Capture the cell that displays the provided text and extract its (X, Y) central coordinate. 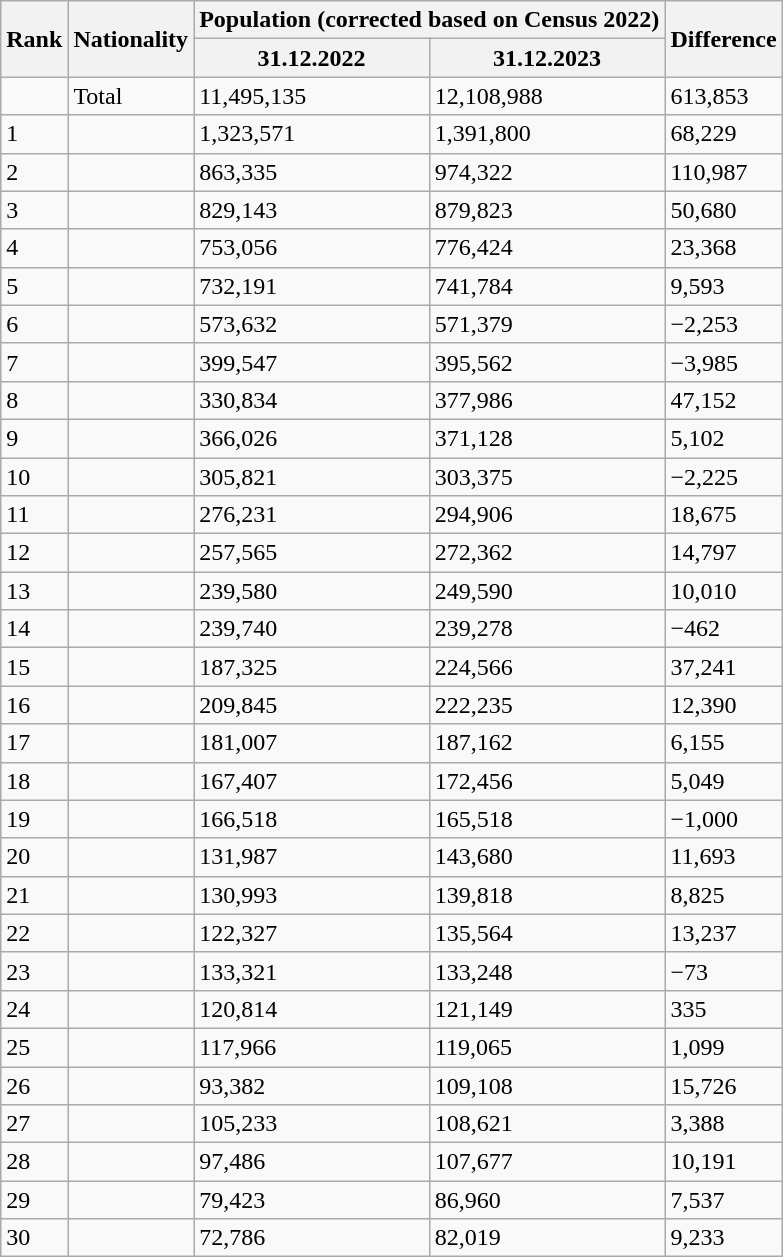
117,966 (312, 1047)
37,241 (724, 667)
Population (corrected based on Census 2022) (430, 20)
133,248 (547, 971)
23 (34, 971)
239,278 (547, 629)
4 (34, 248)
167,407 (312, 781)
399,547 (312, 362)
257,565 (312, 553)
Rank (34, 39)
16 (34, 705)
7 (34, 362)
10,010 (724, 591)
31.12.2022 (312, 58)
222,235 (547, 705)
187,325 (312, 667)
79,423 (312, 1200)
829,143 (312, 210)
12,108,988 (547, 96)
8 (34, 400)
366,026 (312, 438)
23,368 (724, 248)
47,152 (724, 400)
14,797 (724, 553)
732,191 (312, 286)
1,099 (724, 1047)
107,677 (547, 1162)
97,486 (312, 1162)
26 (34, 1085)
−3,985 (724, 362)
172,456 (547, 781)
573,632 (312, 324)
3,388 (724, 1124)
131,987 (312, 857)
29 (34, 1200)
18,675 (724, 515)
28 (34, 1162)
5,102 (724, 438)
Nationality (131, 39)
119,065 (547, 1047)
122,327 (312, 933)
31.12.2023 (547, 58)
272,362 (547, 553)
13,237 (724, 933)
10 (34, 477)
9 (34, 438)
13 (34, 591)
133,321 (312, 971)
93,382 (312, 1085)
571,379 (547, 324)
166,518 (312, 819)
Difference (724, 39)
330,834 (312, 400)
15,726 (724, 1085)
19 (34, 819)
Total (131, 96)
22 (34, 933)
27 (34, 1124)
165,518 (547, 819)
−462 (724, 629)
121,149 (547, 1009)
−2,253 (724, 324)
20 (34, 857)
2 (34, 172)
17 (34, 743)
371,128 (547, 438)
6 (34, 324)
741,784 (547, 286)
11,495,135 (312, 96)
86,960 (547, 1200)
8,825 (724, 895)
5,049 (724, 781)
30 (34, 1238)
18 (34, 781)
613,853 (724, 96)
12,390 (724, 705)
209,845 (312, 705)
239,580 (312, 591)
9,233 (724, 1238)
9,593 (724, 286)
109,108 (547, 1085)
303,375 (547, 477)
21 (34, 895)
305,821 (312, 477)
377,986 (547, 400)
−1,000 (724, 819)
974,322 (547, 172)
24 (34, 1009)
15 (34, 667)
863,335 (312, 172)
395,562 (547, 362)
224,566 (547, 667)
139,818 (547, 895)
14 (34, 629)
11 (34, 515)
130,993 (312, 895)
143,680 (547, 857)
1,323,571 (312, 134)
5 (34, 286)
68,229 (724, 134)
11,693 (724, 857)
879,823 (547, 210)
335 (724, 1009)
249,590 (547, 591)
6,155 (724, 743)
12 (34, 553)
120,814 (312, 1009)
276,231 (312, 515)
1 (34, 134)
25 (34, 1047)
72,786 (312, 1238)
10,191 (724, 1162)
7,537 (724, 1200)
3 (34, 210)
776,424 (547, 248)
239,740 (312, 629)
82,019 (547, 1238)
294,906 (547, 515)
−2,225 (724, 477)
105,233 (312, 1124)
110,987 (724, 172)
−73 (724, 971)
753,056 (312, 248)
50,680 (724, 210)
135,564 (547, 933)
1,391,800 (547, 134)
187,162 (547, 743)
181,007 (312, 743)
108,621 (547, 1124)
